From the cell containing the given text, extract its center point as [X, Y] coordinate. 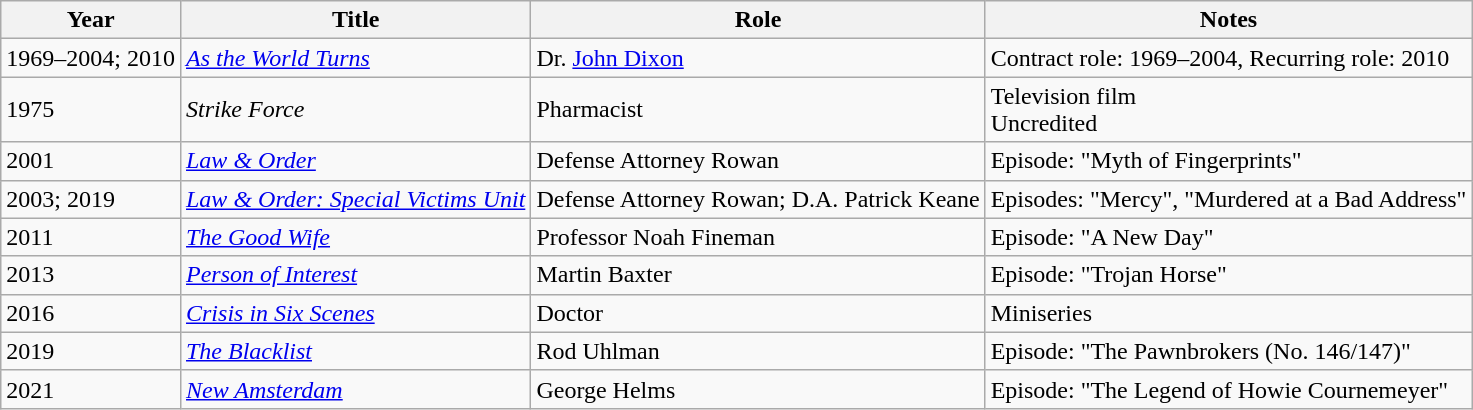
Contract role: 1969–2004, Recurring role: 2010 [1228, 58]
Professor Noah Fineman [758, 237]
Miniseries [1228, 313]
1975 [91, 110]
Dr. John Dixon [758, 58]
2013 [91, 275]
2016 [91, 313]
Year [91, 20]
Notes [1228, 20]
Defense Attorney Rowan [758, 161]
2019 [91, 351]
Person of Interest [355, 275]
Crisis in Six Scenes [355, 313]
2003; 2019 [91, 199]
Strike Force [355, 110]
Episode: "The Pawnbrokers (No. 146/147)" [1228, 351]
2001 [91, 161]
Rod Uhlman [758, 351]
Role [758, 20]
Pharmacist [758, 110]
Episode: "Trojan Horse" [1228, 275]
Episode: "A New Day" [1228, 237]
Defense Attorney Rowan; D.A. Patrick Keane [758, 199]
Law & Order: Special Victims Unit [355, 199]
2021 [91, 389]
New Amsterdam [355, 389]
Doctor [758, 313]
Episodes: "Mercy", "Murdered at a Bad Address" [1228, 199]
The Blacklist [355, 351]
The Good Wife [355, 237]
Television filmUncredited [1228, 110]
Martin Baxter [758, 275]
George Helms [758, 389]
2011 [91, 237]
Law & Order [355, 161]
Episode: "Myth of Fingerprints" [1228, 161]
As the World Turns [355, 58]
Title [355, 20]
1969–2004; 2010 [91, 58]
Episode: "The Legend of Howie Cournemeyer" [1228, 389]
